For the text-containing cell, return its midpoint in (x, y) coordinate format. 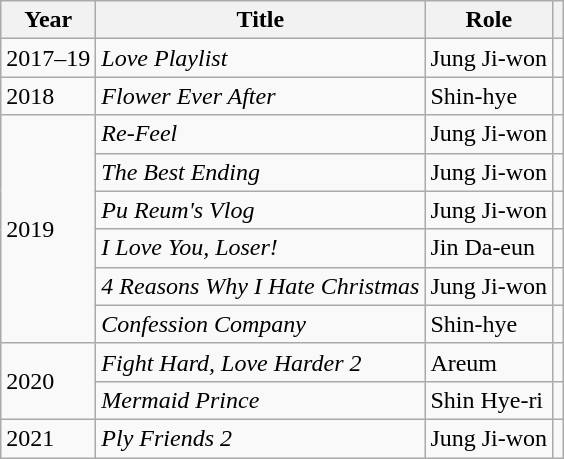
Title (260, 20)
4 Reasons Why I Hate Christmas (260, 286)
Flower Ever After (260, 96)
Love Playlist (260, 58)
2020 (48, 381)
2017–19 (48, 58)
2019 (48, 229)
Confession Company (260, 324)
The Best Ending (260, 172)
I Love You, Loser! (260, 248)
Jin Da-eun (489, 248)
Fight Hard, Love Harder 2 (260, 362)
Year (48, 20)
2021 (48, 438)
Pu Reum's Vlog (260, 210)
2018 (48, 96)
Shin Hye-ri (489, 400)
Role (489, 20)
Re-Feel (260, 134)
Mermaid Prince (260, 400)
Areum (489, 362)
Ply Friends 2 (260, 438)
